Identify which cell holds the provided text, then report its [x, y] central coordinate. 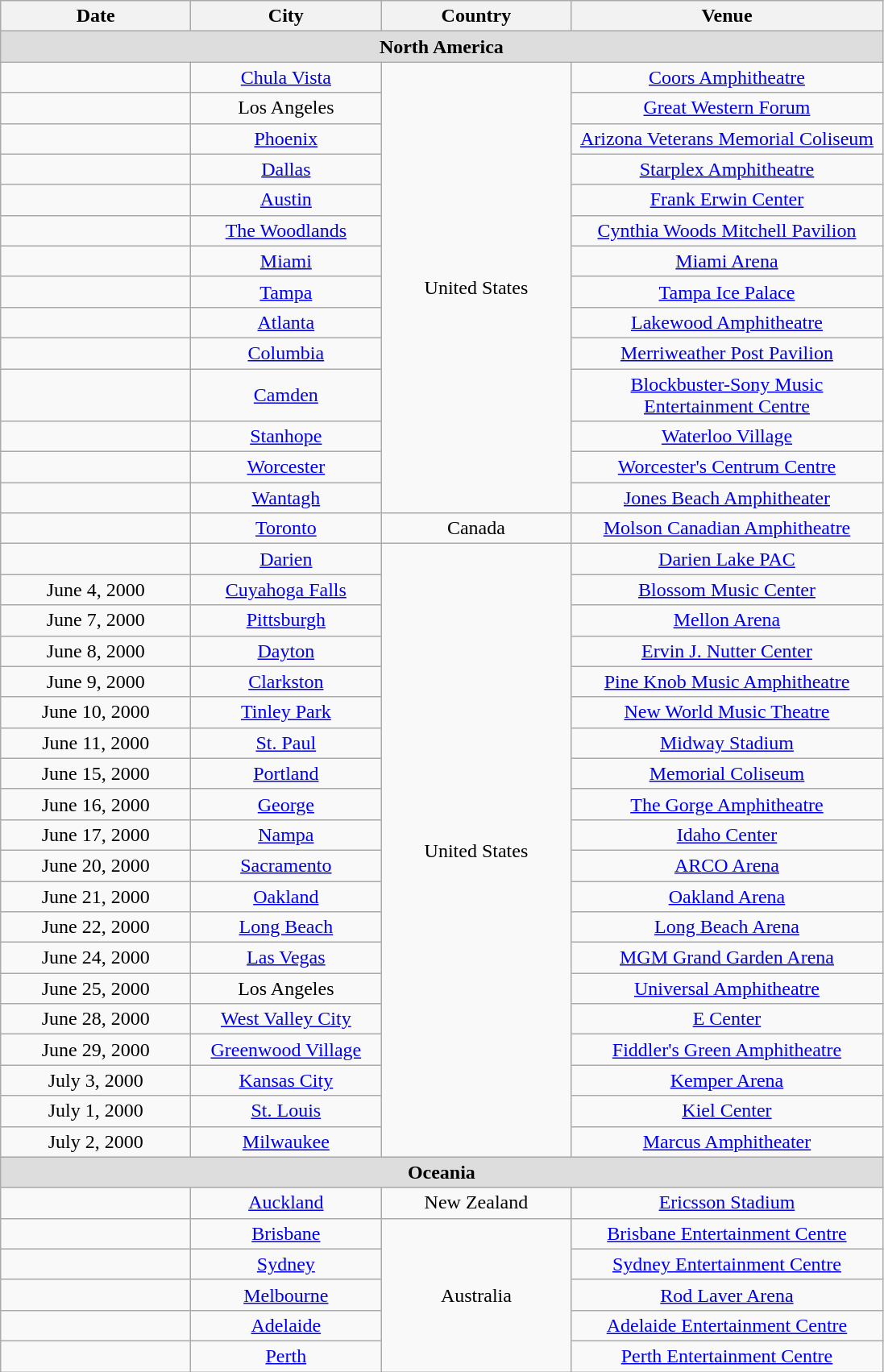
June 22, 2000 [96, 927]
Milwaukee [286, 1142]
Adelaide [286, 1325]
Sydney Entertainment Centre [727, 1264]
Jones Beach Amphitheater [727, 498]
June 8, 2000 [96, 651]
Rod Laver Arena [727, 1295]
June 25, 2000 [96, 989]
Brisbane [286, 1233]
E Center [727, 1019]
Pittsburgh [286, 620]
Fiddler's Green Amphitheatre [727, 1050]
June 28, 2000 [96, 1019]
Kansas City [286, 1080]
Merriweather Post Pavilion [727, 353]
Coors Amphitheatre [727, 77]
Clarkston [286, 682]
June 15, 2000 [96, 773]
Ervin J. Nutter Center [727, 651]
North America [442, 47]
Date [96, 16]
Miami Arena [727, 261]
New Zealand [476, 1203]
Columbia [286, 353]
Oceania [442, 1172]
Toronto [286, 528]
Nampa [286, 835]
MGM Grand Garden Arena [727, 958]
Mellon Arena [727, 620]
June 24, 2000 [96, 958]
Perth Entertainment Centre [727, 1356]
June 29, 2000 [96, 1050]
Phoenix [286, 139]
Brisbane Entertainment Centre [727, 1233]
Universal Amphitheatre [727, 989]
Tampa Ice Palace [727, 292]
Idaho Center [727, 835]
Molson Canadian Amphitheatre [727, 528]
Stanhope [286, 437]
June 7, 2000 [96, 620]
Venue [727, 16]
City [286, 16]
Frank Erwin Center [727, 200]
June 9, 2000 [96, 682]
Cuyahoga Falls [286, 590]
Miami [286, 261]
The Gorge Amphitheatre [727, 804]
June 16, 2000 [96, 804]
June 21, 2000 [96, 897]
Las Vegas [286, 958]
The Woodlands [286, 230]
Auckland [286, 1203]
Lakewood Amphitheatre [727, 322]
Waterloo Village [727, 437]
Perth [286, 1356]
Cynthia Woods Mitchell Pavilion [727, 230]
Marcus Amphitheater [727, 1142]
June 11, 2000 [96, 743]
West Valley City [286, 1019]
June 4, 2000 [96, 590]
Great Western Forum [727, 108]
Wantagh [286, 498]
Chula Vista [286, 77]
George [286, 804]
Austin [286, 200]
Country [476, 16]
Memorial Coliseum [727, 773]
ARCO Arena [727, 865]
Greenwood Village [286, 1050]
Sydney [286, 1264]
Long Beach [286, 927]
Sacramento [286, 865]
Worcester [286, 467]
New World Music Theatre [727, 712]
Kemper Arena [727, 1080]
Tampa [286, 292]
Ericsson Stadium [727, 1203]
Atlanta [286, 322]
Dallas [286, 169]
Worcester's Centrum Centre [727, 467]
July 2, 2000 [96, 1142]
Darien Lake PAC [727, 559]
June 20, 2000 [96, 865]
Adelaide Entertainment Centre [727, 1325]
June 17, 2000 [96, 835]
June 10, 2000 [96, 712]
Kiel Center [727, 1111]
Canada [476, 528]
Portland [286, 773]
St. Louis [286, 1111]
St. Paul [286, 743]
Australia [476, 1295]
Melbourne [286, 1295]
Long Beach Arena [727, 927]
Oakland [286, 897]
Midway Stadium [727, 743]
Blossom Music Center [727, 590]
Blockbuster-Sony Music Entertainment Centre [727, 395]
July 1, 2000 [96, 1111]
Camden [286, 395]
July 3, 2000 [96, 1080]
Arizona Veterans Memorial Coliseum [727, 139]
Starplex Amphitheatre [727, 169]
Pine Knob Music Amphitheatre [727, 682]
Oakland Arena [727, 897]
Darien [286, 559]
Dayton [286, 651]
Tinley Park [286, 712]
